Detect which cell encompasses the target text, then output its [X, Y] center coordinate. 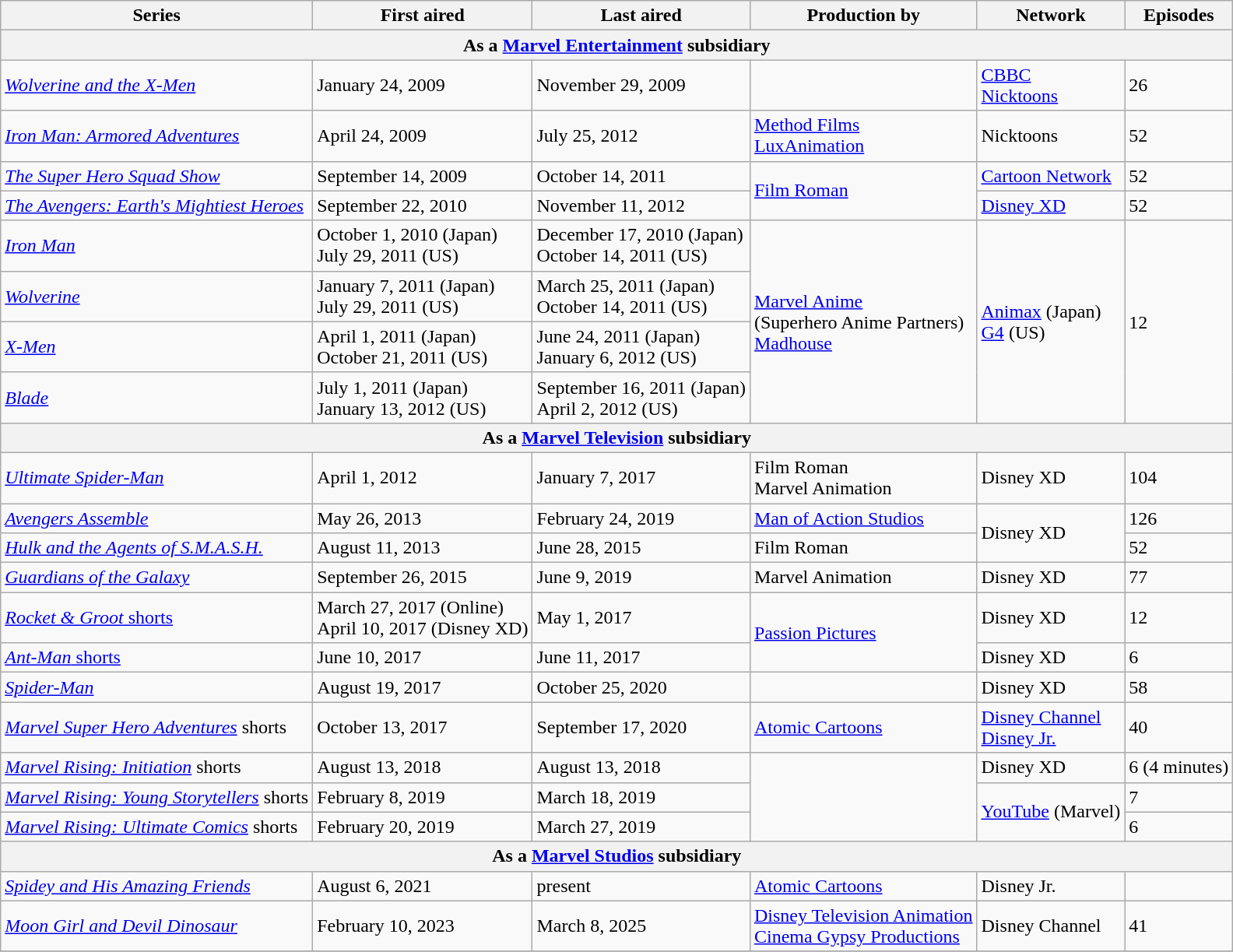
June 24, 2011 (Japan)January 6, 2012 (US) [641, 347]
58 [1179, 687]
X-Men [157, 347]
Hulk and the Agents of S.M.A.S.H. [157, 548]
March 8, 2025 [641, 926]
Episodes [1179, 16]
Wolverine [157, 296]
January 7, 2017 [641, 478]
Series [157, 16]
June 9, 2019 [641, 578]
Iron Man: Armored Adventures [157, 135]
Wolverine and the X-Men [157, 86]
Spider-Man [157, 687]
October 13, 2017 [423, 727]
Ant-Man shorts [157, 658]
Method FilmsLuxAnimation [863, 135]
Moon Girl and Devil Dinosaur [157, 926]
As a Marvel Television subsidiary [616, 437]
Iron Man [157, 246]
CBBCNicktoons [1051, 86]
Rocket & Groot shorts [157, 618]
January 7, 2011 (Japan)July 29, 2011 (US) [423, 296]
February 20, 2019 [423, 827]
Disney Channel [1051, 926]
Marvel Rising: Young Storytellers shorts [157, 797]
6 (4 minutes) [1179, 768]
7 [1179, 797]
October 25, 2020 [641, 687]
February 24, 2019 [641, 518]
Marvel Rising: Initiation shorts [157, 768]
Disney ChannelDisney Jr. [1051, 727]
November 29, 2009 [641, 86]
Animax (Japan)G4 (US) [1051, 321]
104 [1179, 478]
The Avengers: Earth's Mightiest Heroes [157, 206]
Disney Jr. [1051, 886]
April 24, 2009 [423, 135]
October 14, 2011 [641, 176]
July 1, 2011 (Japan)January 13, 2012 (US) [423, 397]
As a Marvel Entertainment subsidiary [616, 45]
March 18, 2019 [641, 797]
Passion Pictures [863, 632]
September 26, 2015 [423, 578]
Disney Television AnimationCinema Gypsy Productions [863, 926]
Cartoon Network [1051, 176]
February 8, 2019 [423, 797]
March 27, 2019 [641, 827]
Marvel Rising: Ultimate Comics shorts [157, 827]
Production by [863, 16]
December 17, 2010 (Japan)October 14, 2011 (US) [641, 246]
As a Marvel Studios subsidiary [616, 856]
26 [1179, 86]
May 26, 2013 [423, 518]
Marvel Animation [863, 578]
April 1, 2012 [423, 478]
Avengers Assemble [157, 518]
May 1, 2017 [641, 618]
June 11, 2017 [641, 658]
January 24, 2009 [423, 86]
March 25, 2011 (Japan)October 14, 2011 (US) [641, 296]
September 16, 2011 (Japan)April 2, 2012 (US) [641, 397]
Marvel Super Hero Adventures shorts [157, 727]
Marvel Anime(Superhero Anime Partners)Madhouse [863, 321]
October 1, 2010 (Japan)July 29, 2011 (US) [423, 246]
June 28, 2015 [641, 548]
YouTube (Marvel) [1051, 812]
August 6, 2021 [423, 886]
Last aired [641, 16]
Guardians of the Galaxy [157, 578]
The Super Hero Squad Show [157, 176]
present [641, 886]
September 17, 2020 [641, 727]
Man of Action Studios [863, 518]
Nicktoons [1051, 135]
Network [1051, 16]
November 11, 2012 [641, 206]
Film RomanMarvel Animation [863, 478]
March 27, 2017 (Online)April 10, 2017 (Disney XD) [423, 618]
126 [1179, 518]
August 19, 2017 [423, 687]
April 1, 2011 (Japan)October 21, 2011 (US) [423, 347]
August 11, 2013 [423, 548]
Blade [157, 397]
February 10, 2023 [423, 926]
First aired [423, 16]
September 14, 2009 [423, 176]
July 25, 2012 [641, 135]
Ultimate Spider-Man [157, 478]
41 [1179, 926]
77 [1179, 578]
September 22, 2010 [423, 206]
Spidey and His Amazing Friends [157, 886]
June 10, 2017 [423, 658]
40 [1179, 727]
